Detect which cell encompasses the target text, then output its [X, Y] center coordinate. 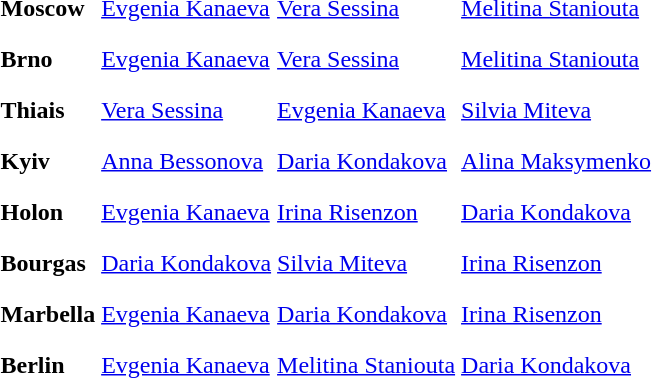
Anna Bessonova [186, 161]
Irina Risenzon [366, 212]
Silvia Miteva [366, 263]
